Output the [x, y] coordinate of the center of the cell containing the given text.  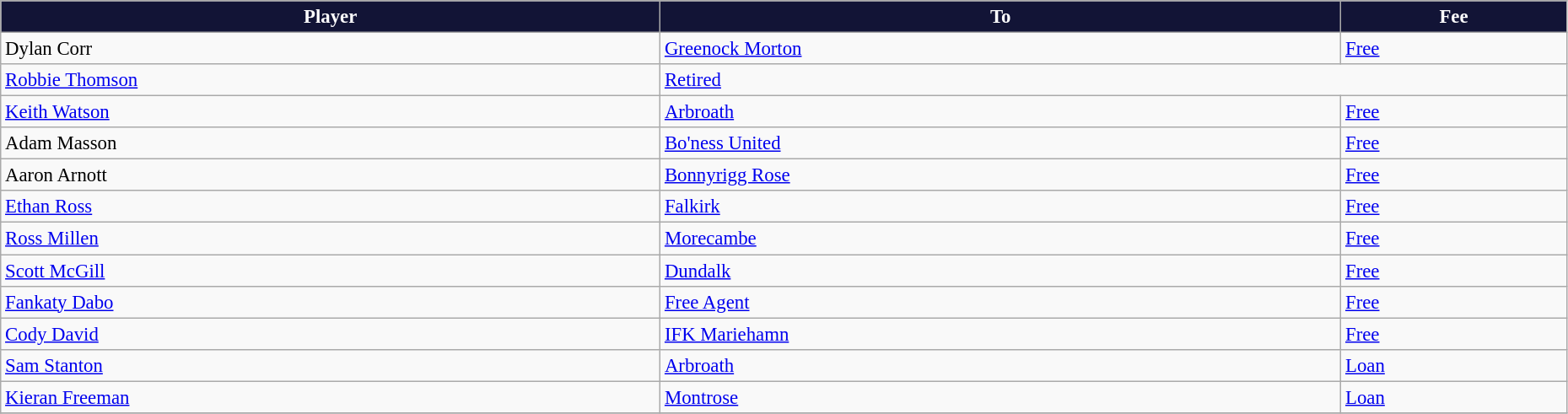
Morecambe [1000, 239]
Bo'ness United [1000, 143]
Sam Stanton [331, 365]
Ross Millen [331, 239]
Fee [1454, 17]
Ethan Ross [331, 207]
Dundalk [1000, 271]
To [1000, 17]
Greenock Morton [1000, 49]
Keith Watson [331, 112]
Fankaty Dabo [331, 302]
Kieran Freeman [331, 397]
Scott McGill [331, 271]
Player [331, 17]
Bonnyrigg Rose [1000, 175]
IFK Mariehamn [1000, 334]
Montrose [1000, 397]
Aaron Arnott [331, 175]
Free Agent [1000, 302]
Adam Masson [331, 143]
Falkirk [1000, 207]
Retired [1113, 80]
Dylan Corr [331, 49]
Cody David [331, 334]
Robbie Thomson [331, 80]
